Scan for the cell matching the given text and deliver its (X, Y) coordinate at center. 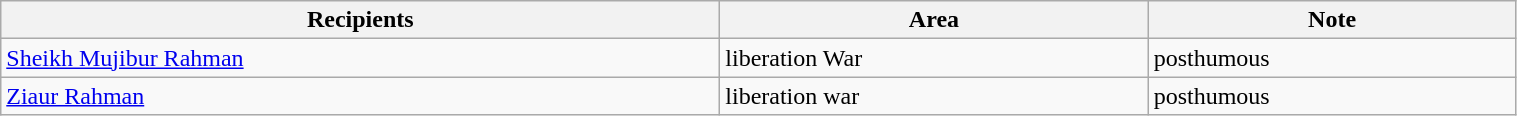
Sheikh Mujibur Rahman (360, 58)
liberation War (934, 58)
liberation war (934, 96)
Recipients (360, 20)
Area (934, 20)
Note (1332, 20)
Ziaur Rahman (360, 96)
